Return [x, y] of the center of cell containing provided text 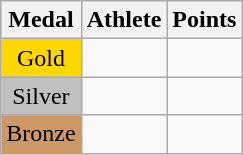
Silver [41, 96]
Points [204, 20]
Bronze [41, 134]
Athlete [124, 20]
Medal [41, 20]
Gold [41, 58]
